Scan for the cell matching the given text and deliver its [X, Y] coordinate at center. 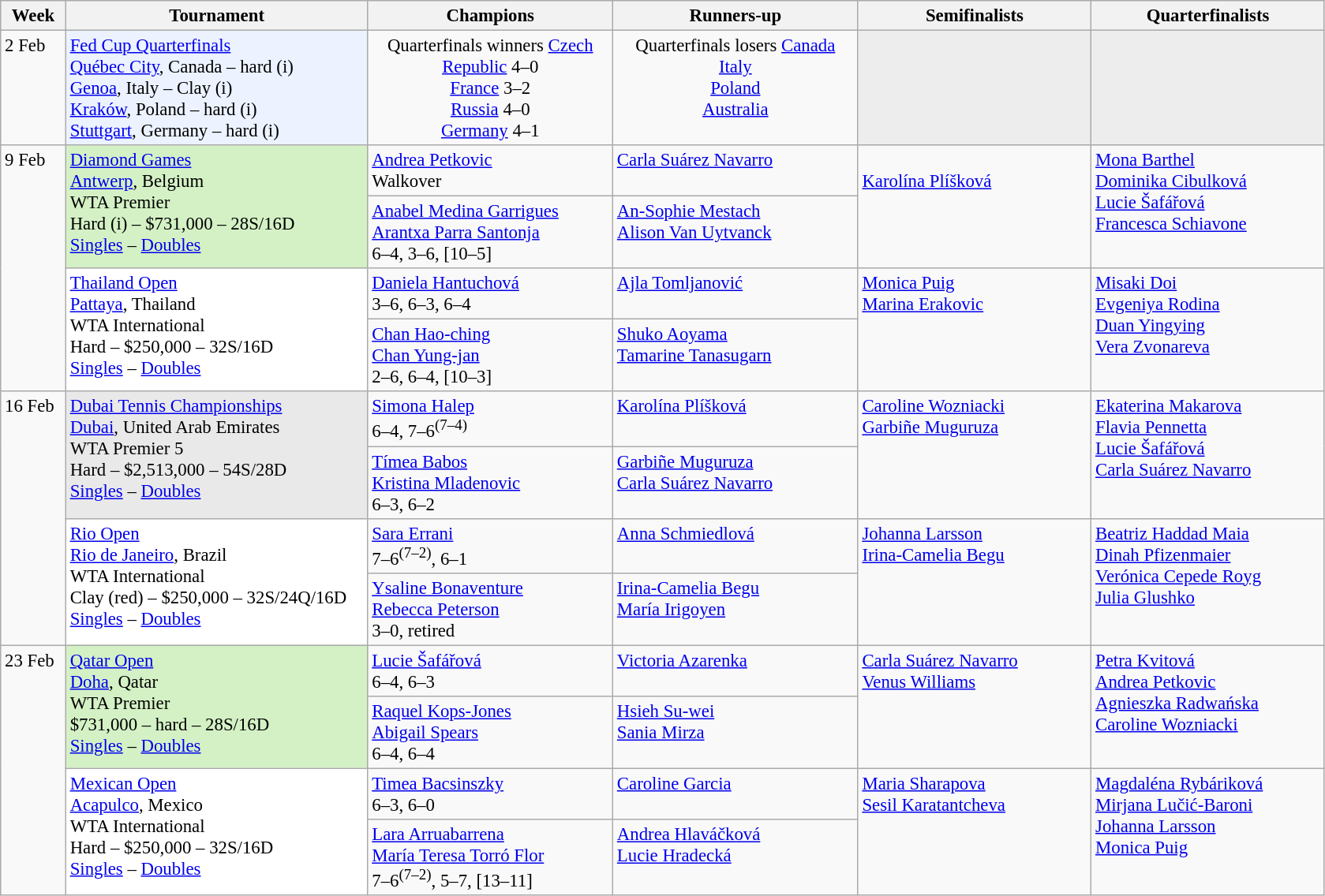
Lara Arruabarrena María Teresa Torró Flor7–6(7–2), 5–7, [13–11] [491, 857]
Ekaterina Makarova Flavia Pennetta Lucie Šafářová Carla Suárez Navarro [1208, 454]
Ysaline Bonaventure Rebecca Peterson 3–0, retired [491, 609]
Tímea Babos Kristina Mladenovic6–3, 6–2 [491, 483]
Johanna Larsson Irina-Camelia Begu [975, 582]
Raquel Kops-Jones Abigail Spears6–4, 6–4 [491, 733]
Ajla Tomljanović [735, 293]
Carla Suárez Navarro [735, 170]
Week [33, 16]
Misaki Doi Evgeniya Rodina Duan Yingying Vera Zvonareva [1208, 330]
Beatriz Haddad Maia Dinah Pfizenmaier Verónica Cepede Royg Julia Glushko [1208, 582]
Sara Errani7–6(7–2), 6–1 [491, 546]
Anabel Medina Garrigues Arantxa Parra Santonja6–4, 3–6, [10–5] [491, 233]
2 Feb [33, 88]
Dubai Tennis Championships Dubai, United Arab EmiratesWTA Premier 5Hard – $2,513,000 – 54S/28DSingles – Doubles [216, 454]
Quarterfinals losers Canada Italy Poland Australia [735, 88]
9 Feb [33, 268]
Anna Schmiedlová [735, 546]
Petra Kvitová Andrea Petkovic Agnieszka Radwańska Caroline Wozniacki [1208, 707]
Runners-up [735, 16]
Champions [491, 16]
Thailand OpenPattaya, ThailandWTA InternationalHard – $250,000 – 32S/16DSingles – Doubles [216, 330]
Garbiñe Muguruza Carla Suárez Navarro [735, 483]
An-Sophie Mestach Alison Van Uytvanck [735, 233]
Shuko Aoyama Tamarine Tanasugarn [735, 356]
Andrea Hlaváčková Lucie Hradecká [735, 857]
Monica Puig Marina Erakovic [975, 330]
Daniela Hantuchová3–6, 6–3, 6–4 [491, 293]
Hsieh Su-wei Sania Mirza [735, 733]
Rio Open Rio de Janeiro, BrazilWTA InternationalClay (red) – $250,000 – 32S/24Q/16DSingles – Doubles [216, 582]
Semifinalists [975, 16]
Timea Bacsinszky 6–3, 6–0 [491, 793]
Diamond Games Antwerp, BelgiumWTA PremierHard (i) – $731,000 – 28S/16DSingles – Doubles [216, 207]
16 Feb [33, 518]
Caroline Garcia [735, 793]
Quarterfinalists [1208, 16]
Qatar Open Doha, QatarWTA Premier$731,000 – hard – 28S/16DSingles – Doubles [216, 707]
Caroline Wozniacki Garbiñe Muguruza [975, 454]
Magdaléna Rybáriková Mirjana Lučić-Baroni Johanna Larsson Monica Puig [1208, 831]
23 Feb [33, 770]
Mexican Open Acapulco, MexicoWTA InternationalHard – $250,000 – 32S/16DSingles – Doubles [216, 831]
Simona Halep6–4, 7–6(7–4) [491, 418]
Carla Suárez Navarro Venus Williams [975, 707]
Mona Barthel Dominika Cibulková Lucie Šafářová Francesca Schiavone [1208, 207]
Fed Cup Quarterfinals Québec City, Canada – hard (i) Genoa, Italy – Clay (i) Kraków, Poland – hard (i) Stuttgart, Germany – hard (i) [216, 88]
Andrea Petkovic Walkover [491, 170]
Quarterfinals winners Czech Republic 4–0 France 3–2 Russia 4–0 Germany 4–1 [491, 88]
Victoria Azarenka [735, 670]
Irina-Camelia Begu María Irigoyen [735, 609]
Maria Sharapova Sesil Karatantcheva [975, 831]
Chan Hao-ching Chan Yung-jan2–6, 6–4, [10–3] [491, 356]
Tournament [216, 16]
Lucie Šafářová6–4, 6–3 [491, 670]
